Locate the cell with the specified text and output its [x, y] center coordinate. 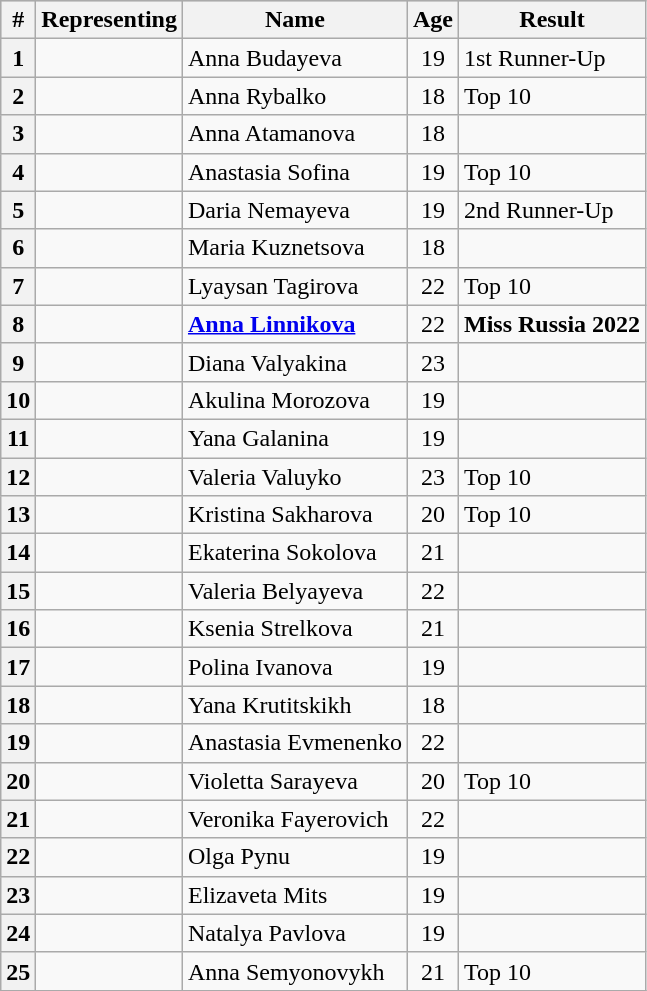
Anna Budayeva [294, 58]
Anna Atamanova [294, 134]
8 [18, 324]
Name [294, 20]
Akulina Morozova [294, 400]
Result [552, 20]
13 [18, 515]
Lyaysan Tagirova [294, 286]
10 [18, 400]
Natalya Pavlova [294, 933]
6 [18, 248]
2nd Runner-Up [552, 210]
1st Runner-Up [552, 58]
Anastasia Evmenenko [294, 743]
Maria Kuznetsova [294, 248]
24 [18, 933]
5 [18, 210]
25 [18, 971]
2 [18, 96]
7 [18, 286]
Miss Russia 2022 [552, 324]
Representing [110, 20]
14 [18, 553]
12 [18, 477]
Valeria Valuyko [294, 477]
Daria Nemayeva [294, 210]
16 [18, 629]
Ekaterina Sokolova [294, 553]
1 [18, 58]
Yana Galanina [294, 438]
Anna Linnikova [294, 324]
Anna Semyonovykh [294, 971]
Anna Rybalko [294, 96]
Yana Krutitskikh [294, 705]
Valeria Belyayeva [294, 591]
Age [432, 20]
9 [18, 362]
# [18, 20]
Elizaveta Mits [294, 895]
Violetta Sarayeva [294, 781]
Anastasia Sofina [294, 172]
3 [18, 134]
Veronika Fayerovich [294, 819]
Kristina Sakharova [294, 515]
4 [18, 172]
15 [18, 591]
Olga Pynu [294, 857]
Ksenia Strelkova [294, 629]
Diana Valyakina [294, 362]
Polina Ivanova [294, 667]
11 [18, 438]
17 [18, 667]
